Locate the cell with the specified text and output its (x, y) center coordinate. 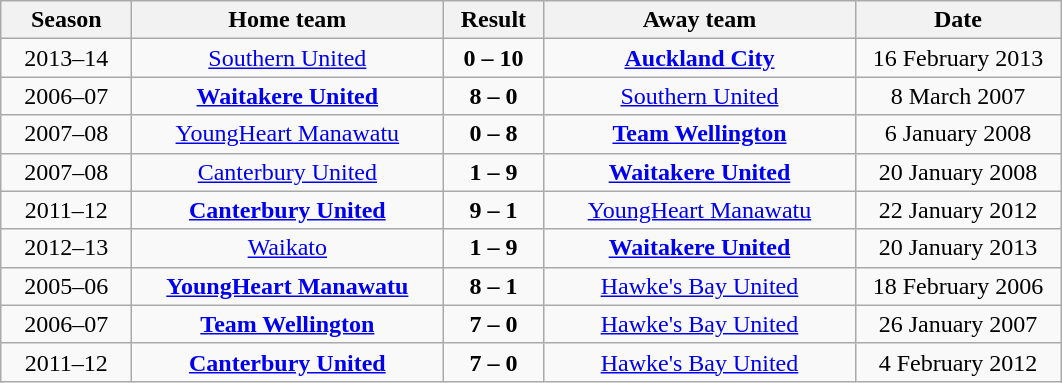
Waikato (288, 248)
9 – 1 (494, 210)
2005–06 (66, 286)
Away team (700, 20)
22 January 2012 (958, 210)
16 February 2013 (958, 58)
4 February 2012 (958, 362)
2013–14 (66, 58)
20 January 2008 (958, 172)
18 February 2006 (958, 286)
0 – 10 (494, 58)
Home team (288, 20)
8 – 0 (494, 96)
Date (958, 20)
26 January 2007 (958, 324)
2012–13 (66, 248)
20 January 2013 (958, 248)
Auckland City (700, 58)
Result (494, 20)
0 – 8 (494, 134)
Season (66, 20)
8 March 2007 (958, 96)
8 – 1 (494, 286)
6 January 2008 (958, 134)
